Identify which cell holds the provided text, then report its [x, y] central coordinate. 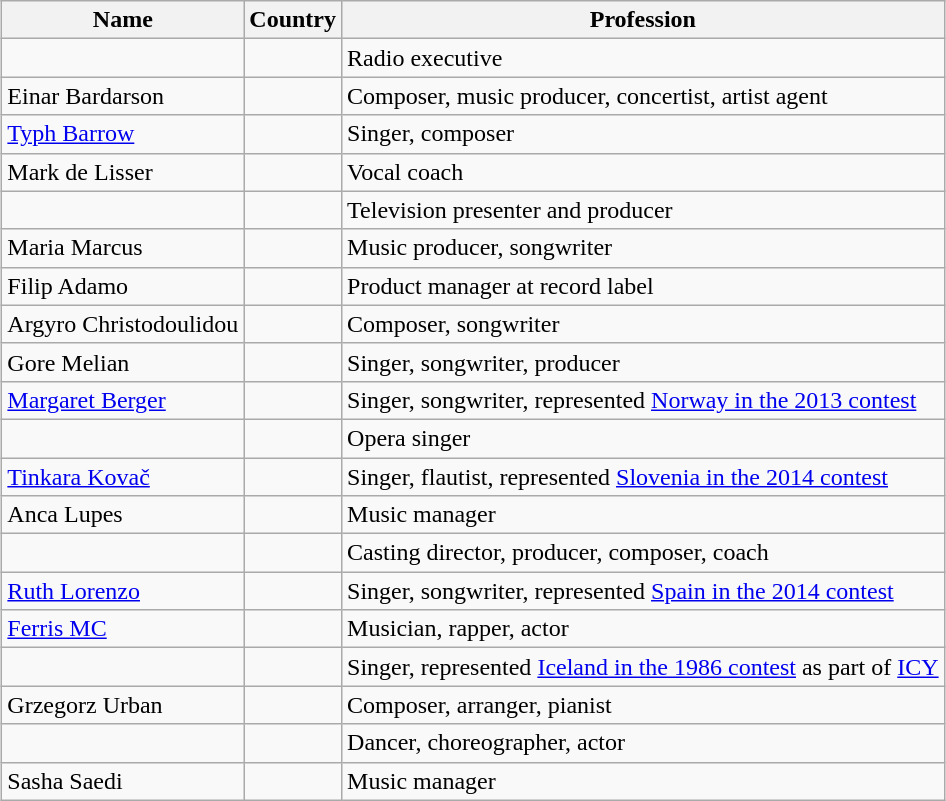
Maria Marcus [123, 248]
Product manager at record label [644, 286]
Singer, songwriter, producer [644, 362]
Ruth Lorenzo [123, 591]
Anca Lupes [123, 515]
Mark de Lisser [123, 172]
Typh Barrow [123, 134]
Gore Melian [123, 362]
Musician, rapper, actor [644, 629]
Singer, songwriter, represented Spain in the 2014 contest [644, 591]
Ferris MC [123, 629]
Music producer, songwriter [644, 248]
Singer, represented Iceland in the 1986 contest as part of ICY [644, 667]
Composer, music producer, concertist, artist agent [644, 96]
Television presenter and producer [644, 210]
Composer, songwriter [644, 324]
Sasha Saedi [123, 781]
Einar Bardarson [123, 96]
Vocal coach [644, 172]
Argyro Christodoulidou [123, 324]
Composer, arranger, pianist [644, 705]
Filip Adamo [123, 286]
Profession [644, 20]
Singer, composer [644, 134]
Tinkara Kovač [123, 477]
Radio executive [644, 58]
Dancer, choreographer, actor [644, 743]
Country [293, 20]
Name [123, 20]
Singer, flautist, represented Slovenia in the 2014 contest [644, 477]
Opera singer [644, 438]
Casting director, producer, composer, coach [644, 553]
Singer, songwriter, represented Norway in the 2013 contest [644, 400]
Grzegorz Urban [123, 705]
Margaret Berger [123, 400]
